Determine the [X, Y] coordinate at the center of the cell enclosing the given text.  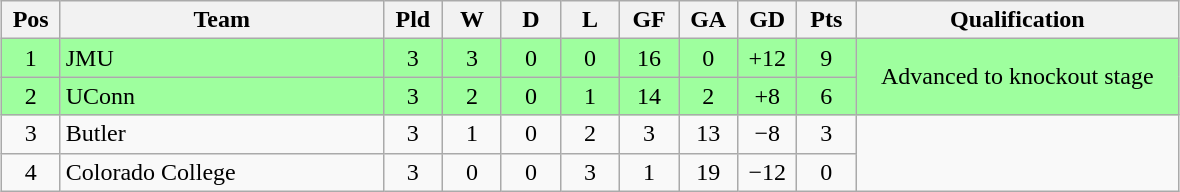
GA [708, 20]
13 [708, 134]
Qualification [1018, 20]
Butler [222, 134]
Pts [826, 20]
UConn [222, 96]
Pld [412, 20]
Team [222, 20]
−12 [768, 172]
L [590, 20]
16 [650, 58]
+8 [768, 96]
JMU [222, 58]
Colorado College [222, 172]
D [530, 20]
19 [708, 172]
Advanced to knockout stage [1018, 77]
W [472, 20]
14 [650, 96]
GF [650, 20]
−8 [768, 134]
GD [768, 20]
Pos [30, 20]
6 [826, 96]
+12 [768, 58]
9 [826, 58]
4 [30, 172]
